Scan for the cell matching the given text and deliver its (x, y) coordinate at center. 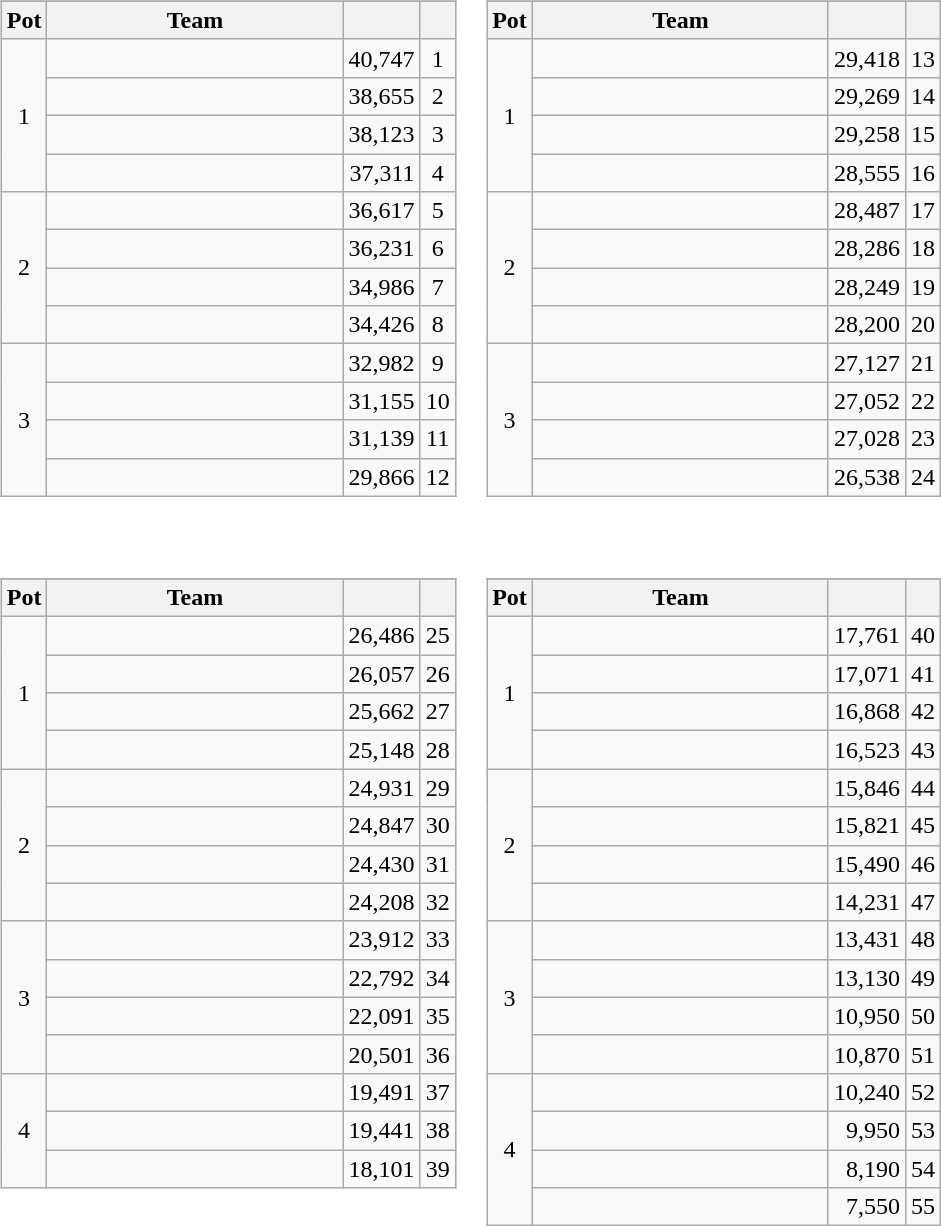
19,441 (382, 1130)
31 (438, 864)
15,846 (866, 788)
13 (924, 58)
38,123 (382, 134)
17 (924, 211)
39 (438, 1169)
46 (924, 864)
42 (924, 712)
24,931 (382, 788)
14,231 (866, 902)
38,655 (382, 96)
16,523 (866, 750)
45 (924, 826)
29,269 (866, 96)
10,870 (866, 1054)
25,662 (382, 712)
33 (438, 940)
13,431 (866, 940)
22,792 (382, 978)
28,249 (866, 287)
25,148 (382, 750)
19,491 (382, 1092)
16 (924, 173)
29,258 (866, 134)
50 (924, 1016)
49 (924, 978)
35 (438, 1016)
7,550 (866, 1207)
9 (438, 363)
29,866 (382, 477)
15,821 (866, 826)
24 (924, 477)
21 (924, 363)
23 (924, 439)
36,617 (382, 211)
37 (438, 1092)
27,028 (866, 439)
44 (924, 788)
32 (438, 902)
8 (438, 325)
20 (924, 325)
11 (438, 439)
5 (438, 211)
28 (438, 750)
22 (924, 401)
26,538 (866, 477)
34,426 (382, 325)
25 (438, 636)
10,950 (866, 1016)
48 (924, 940)
28,286 (866, 249)
10 (438, 401)
26 (438, 674)
18 (924, 249)
10,240 (866, 1092)
55 (924, 1207)
51 (924, 1054)
9,950 (866, 1130)
7 (438, 287)
40,747 (382, 58)
36 (438, 1054)
8,190 (866, 1169)
34 (438, 978)
12 (438, 477)
23,912 (382, 940)
27,127 (866, 363)
29 (438, 788)
20,501 (382, 1054)
17,071 (866, 674)
26,486 (382, 636)
28,200 (866, 325)
28,555 (866, 173)
52 (924, 1092)
28,487 (866, 211)
16,868 (866, 712)
41 (924, 674)
6 (438, 249)
36,231 (382, 249)
19 (924, 287)
47 (924, 902)
24,847 (382, 826)
40 (924, 636)
26,057 (382, 674)
37,311 (382, 173)
54 (924, 1169)
34,986 (382, 287)
31,155 (382, 401)
53 (924, 1130)
43 (924, 750)
18,101 (382, 1169)
14 (924, 96)
38 (438, 1130)
15 (924, 134)
13,130 (866, 978)
27,052 (866, 401)
30 (438, 826)
32,982 (382, 363)
24,208 (382, 902)
29,418 (866, 58)
24,430 (382, 864)
27 (438, 712)
22,091 (382, 1016)
15,490 (866, 864)
17,761 (866, 636)
31,139 (382, 439)
